Pinpoint the cell where the given text exists, returning its [X, Y] midpoint coordinate. 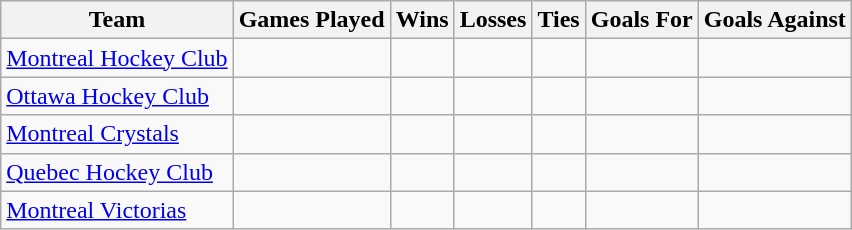
Montreal Crystals [117, 134]
Montreal Victorias [117, 210]
Goals For [642, 20]
Goals Against [774, 20]
Losses [493, 20]
Team [117, 20]
Quebec Hockey Club [117, 172]
Ties [558, 20]
Montreal Hockey Club [117, 58]
Ottawa Hockey Club [117, 96]
Games Played [312, 20]
Wins [422, 20]
